Output the [x, y] coordinate of the center of the cell containing the given text.  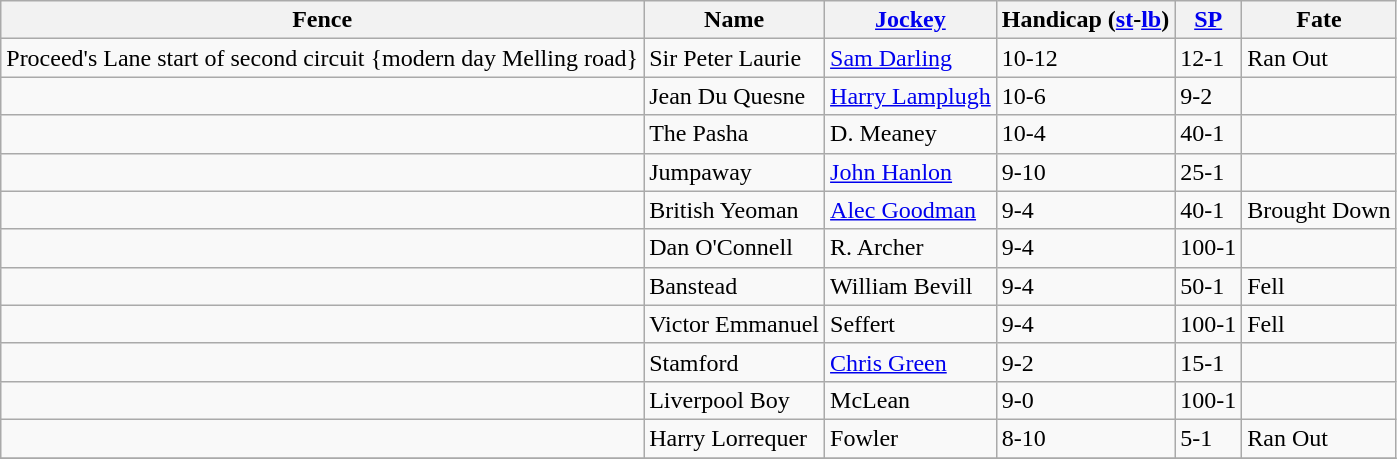
Jumpaway [734, 172]
15-1 [1208, 362]
Jockey [911, 20]
9-0 [1085, 400]
12-1 [1208, 58]
Jean Du Quesne [734, 96]
10-4 [1085, 134]
Chris Green [911, 362]
10-12 [1085, 58]
John Hanlon [911, 172]
R. Archer [911, 248]
SP [1208, 20]
8-10 [1085, 438]
The Pasha [734, 134]
Fate [1319, 20]
Sir Peter Laurie [734, 58]
50-1 [1208, 286]
Name [734, 20]
Brought Down [1319, 210]
British Yeoman [734, 210]
Harry Lamplugh [911, 96]
Seffert [911, 324]
Harry Lorrequer [734, 438]
D. Meaney [911, 134]
5-1 [1208, 438]
Sam Darling [911, 58]
Victor Emmanuel [734, 324]
Handicap (st-lb) [1085, 20]
9-10 [1085, 172]
25-1 [1208, 172]
William Bevill [911, 286]
Fence [322, 20]
Banstead [734, 286]
McLean [911, 400]
10-6 [1085, 96]
Stamford [734, 362]
Fowler [911, 438]
Dan O'Connell [734, 248]
Proceed's Lane start of second circuit {modern day Melling road} [322, 58]
Alec Goodman [911, 210]
Liverpool Boy [734, 400]
